Search for the cell housing the specified text and yield its (X, Y) center coordinate. 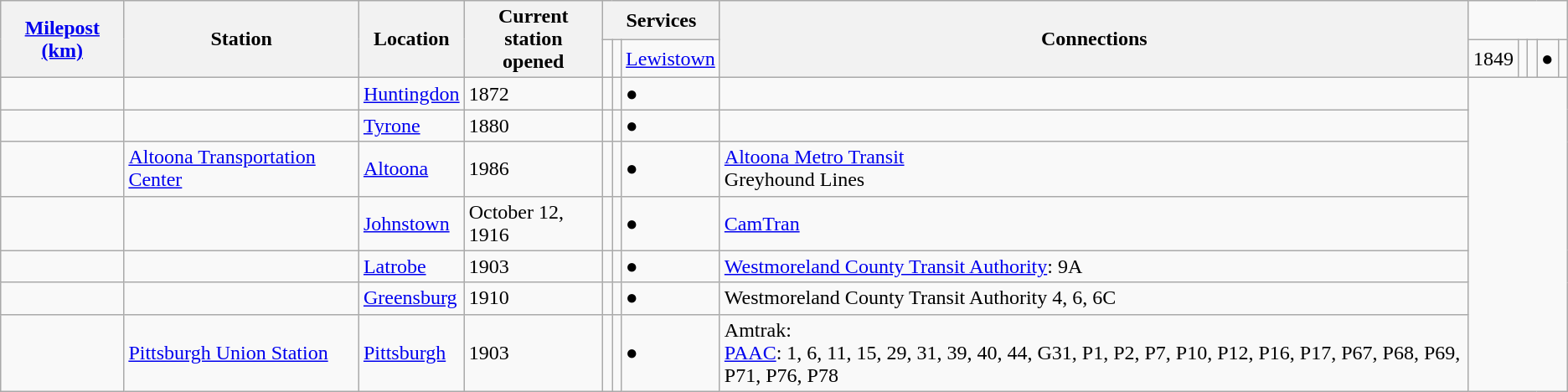
1872 (533, 94)
Pittsburgh Union Station (241, 353)
Station (241, 39)
Amtrak: PAAC: 1, 6, 11, 15, 29, 31, 39, 40, 44, G31, P1, P2, P7, P10, P12, P16, P17, P67, P68, P69, P71, P76, P78 (1094, 353)
Location (411, 39)
Connections (1094, 39)
1986 (533, 169)
Westmoreland County Transit Authority: 9A (1094, 266)
October 12, 1916 (533, 223)
Westmoreland County Transit Authority 4, 6, 6C (1094, 298)
1849 (1493, 59)
CamTran (1094, 223)
Latrobe (411, 266)
Lewistown (671, 59)
1880 (533, 126)
Pittsburgh (411, 353)
Current stationopened (533, 39)
Huntingdon (411, 94)
Milepost (km) (62, 39)
Tyrone (411, 126)
Greensburg (411, 298)
Altoona Metro Transit Greyhound Lines (1094, 169)
Johnstown (411, 223)
1910 (533, 298)
Altoona (411, 169)
Services (661, 20)
Altoona Transportation Center (241, 169)
